Return the (X, Y) coordinate for the center point of the cell that contains the specified text.  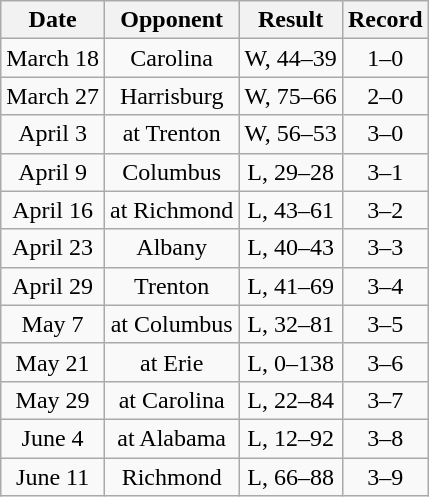
May 7 (53, 324)
at Columbus (171, 324)
3–0 (385, 134)
W, 56–53 (291, 134)
at Erie (171, 362)
L, 43–61 (291, 210)
June 4 (53, 438)
3–6 (385, 362)
at Alabama (171, 438)
L, 66–88 (291, 477)
Opponent (171, 20)
L, 40–43 (291, 248)
L, 12–92 (291, 438)
1–0 (385, 58)
at Trenton (171, 134)
at Carolina (171, 400)
June 11 (53, 477)
Richmond (171, 477)
3–9 (385, 477)
April 3 (53, 134)
March 18 (53, 58)
3–5 (385, 324)
May 21 (53, 362)
April 29 (53, 286)
3–1 (385, 172)
W, 44–39 (291, 58)
Trenton (171, 286)
3–7 (385, 400)
April 9 (53, 172)
L, 29–28 (291, 172)
Columbus (171, 172)
3–2 (385, 210)
Carolina (171, 58)
at Richmond (171, 210)
W, 75–66 (291, 96)
May 29 (53, 400)
L, 41–69 (291, 286)
L, 0–138 (291, 362)
Harrisburg (171, 96)
Date (53, 20)
March 27 (53, 96)
Result (291, 20)
3–3 (385, 248)
Albany (171, 248)
April 16 (53, 210)
L, 32–81 (291, 324)
April 23 (53, 248)
3–4 (385, 286)
Record (385, 20)
2–0 (385, 96)
L, 22–84 (291, 400)
3–8 (385, 438)
